Provide the (x, y) coordinate of the cell's center where the given text is located.  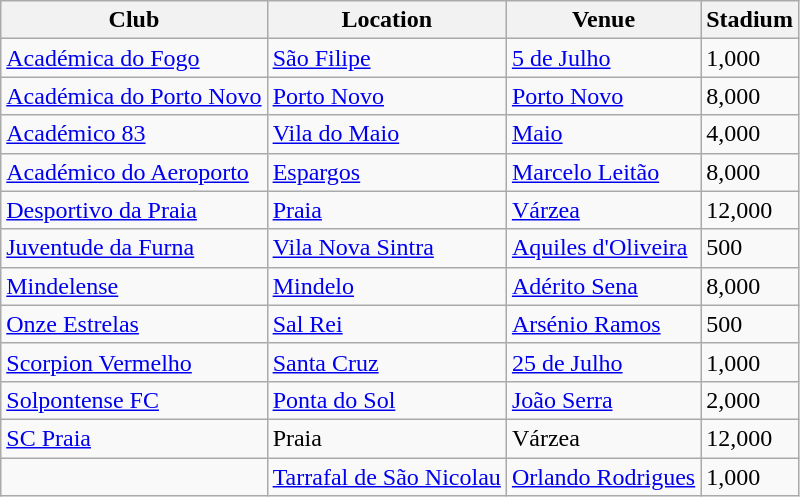
Solpontense FC (134, 400)
Académico do Aeroporto (134, 172)
5 de Julho (603, 58)
SC Praia (134, 438)
Académica do Porto Novo (134, 96)
25 de Julho (603, 362)
Tarrafal de São Nicolau (386, 477)
2,000 (750, 400)
Académica do Fogo (134, 58)
Mindelo (386, 286)
Maio (603, 134)
João Serra (603, 400)
Arsénio Ramos (603, 324)
São Filipe (386, 58)
Aquiles d'Oliveira (603, 248)
Onze Estrelas (134, 324)
Desportivo da Praia (134, 210)
Santa Cruz (386, 362)
Vila do Maio (386, 134)
4,000 (750, 134)
Juventude da Furna (134, 248)
Mindelense (134, 286)
Adérito Sena (603, 286)
Stadium (750, 20)
Scorpion Vermelho (134, 362)
Location (386, 20)
Club (134, 20)
Académico 83 (134, 134)
Vila Nova Sintra (386, 248)
Sal Rei (386, 324)
Orlando Rodrigues (603, 477)
Venue (603, 20)
Marcelo Leitão (603, 172)
Espargos (386, 172)
Ponta do Sol (386, 400)
